Scan for the cell matching the given text and deliver its [X, Y] coordinate at center. 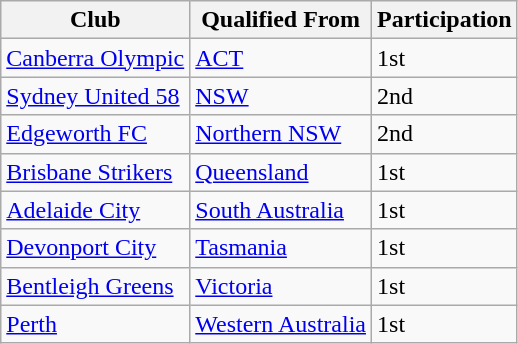
Sydney United 58 [96, 96]
ACT [281, 58]
Edgeworth FC [96, 134]
Canberra Olympic [96, 58]
Western Australia [281, 324]
Tasmania [281, 248]
NSW [281, 96]
Participation [445, 20]
Qualified From [281, 20]
Perth [96, 324]
Victoria [281, 286]
Devonport City [96, 248]
South Australia [281, 210]
Northern NSW [281, 134]
Brisbane Strikers [96, 172]
Club [96, 20]
Adelaide City [96, 210]
Queensland [281, 172]
Bentleigh Greens [96, 286]
